Search for the cell housing the specified text and yield its [x, y] center coordinate. 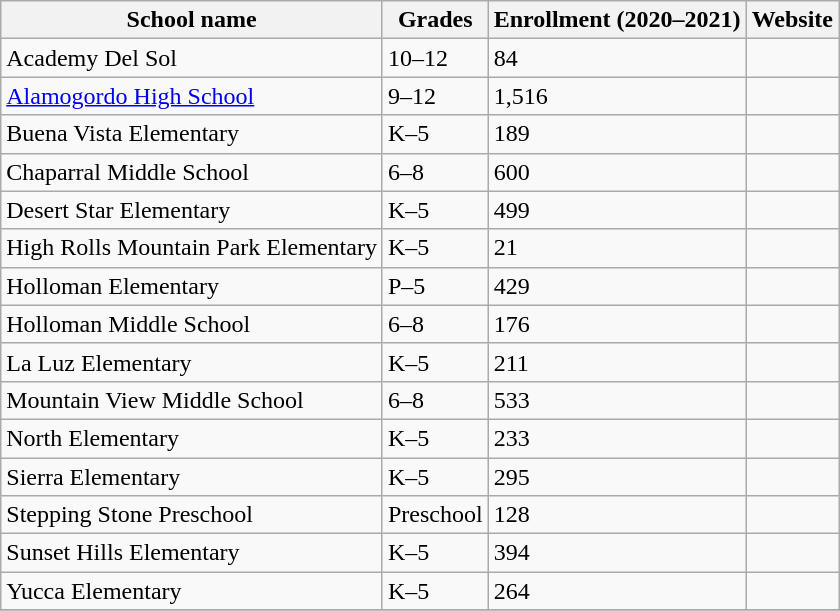
Sierra Elementary [192, 477]
Grades [435, 20]
Sunset Hills Elementary [192, 553]
Desert Star Elementary [192, 210]
600 [617, 172]
Holloman Middle School [192, 324]
10–12 [435, 58]
Academy Del Sol [192, 58]
Mountain View Middle School [192, 400]
295 [617, 477]
Yucca Elementary [192, 591]
Alamogordo High School [192, 96]
P–5 [435, 286]
128 [617, 515]
84 [617, 58]
429 [617, 286]
233 [617, 438]
176 [617, 324]
Preschool [435, 515]
394 [617, 553]
High Rolls Mountain Park Elementary [192, 248]
Stepping Stone Preschool [192, 515]
21 [617, 248]
School name [192, 20]
Chaparral Middle School [192, 172]
Buena Vista Elementary [192, 134]
211 [617, 362]
1,516 [617, 96]
499 [617, 210]
264 [617, 591]
La Luz Elementary [192, 362]
533 [617, 400]
189 [617, 134]
Holloman Elementary [192, 286]
9–12 [435, 96]
Website [792, 20]
North Elementary [192, 438]
Enrollment (2020–2021) [617, 20]
